Return (x, y) of the center of cell containing provided text 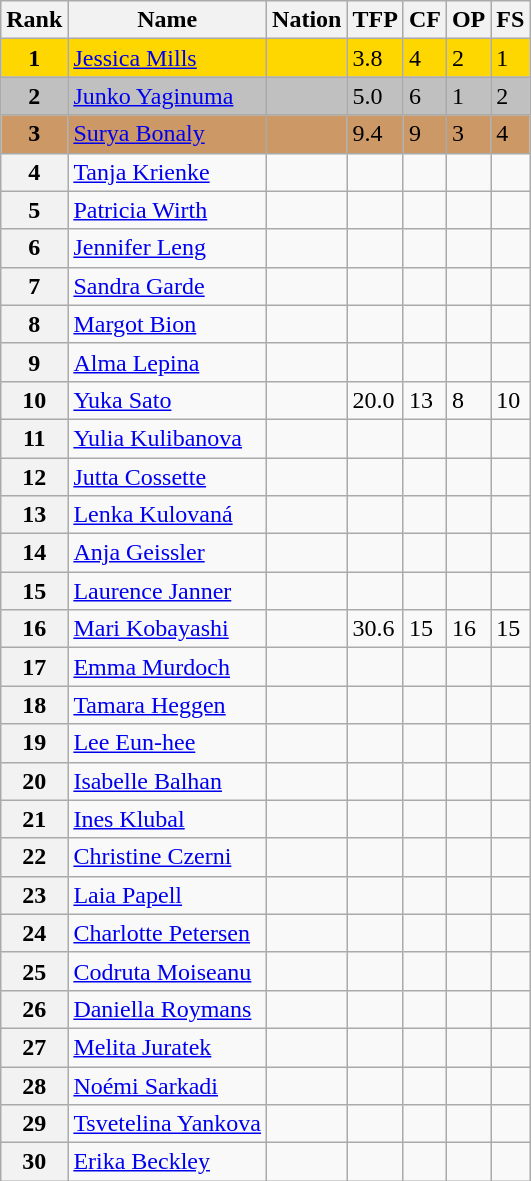
Tanja Krienke (168, 172)
29 (34, 1124)
Isabelle Balhan (168, 781)
Laurence Janner (168, 591)
Margot Bion (168, 324)
24 (34, 933)
18 (34, 705)
Yuka Sato (168, 400)
TFP (375, 20)
Junko Yaginuma (168, 96)
Surya Bonaly (168, 134)
Emma Murdoch (168, 667)
14 (34, 553)
FS (510, 20)
17 (34, 667)
Rank (34, 20)
Jessica Mills (168, 58)
3.8 (375, 58)
9.4 (375, 134)
26 (34, 1009)
27 (34, 1047)
Tamara Heggen (168, 705)
Daniella Roymans (168, 1009)
Yulia Kulibanova (168, 438)
30 (34, 1162)
Noémi Sarkadi (168, 1085)
20.0 (375, 400)
21 (34, 819)
Jutta Cossette (168, 477)
Melita Juratek (168, 1047)
25 (34, 971)
Ines Klubal (168, 819)
Name (168, 20)
Tsvetelina Yankova (168, 1124)
5.0 (375, 96)
Lenka Kulovaná (168, 515)
20 (34, 781)
Mari Kobayashi (168, 629)
7 (34, 286)
OP (468, 20)
CF (424, 20)
23 (34, 895)
19 (34, 743)
5 (34, 210)
Alma Lepina (168, 362)
28 (34, 1085)
Patricia Wirth (168, 210)
Charlotte Petersen (168, 933)
11 (34, 438)
Laia Papell (168, 895)
Jennifer Leng (168, 248)
Codruta Moiseanu (168, 971)
22 (34, 857)
Sandra Garde (168, 286)
Christine Czerni (168, 857)
Nation (307, 20)
30.6 (375, 629)
Anja Geissler (168, 553)
Erika Beckley (168, 1162)
12 (34, 477)
Lee Eun-hee (168, 743)
